Determine the (x, y) coordinate at the center of the cell enclosing the given text.  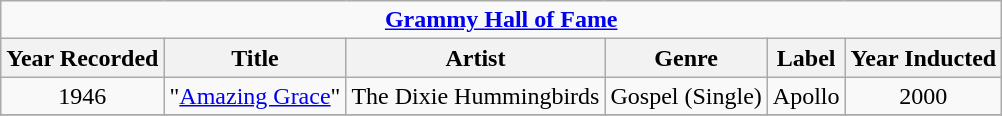
Title (255, 58)
Year Recorded (82, 58)
Year Inducted (924, 58)
2000 (924, 96)
Apollo (806, 96)
"Amazing Grace" (255, 96)
Grammy Hall of Fame (502, 20)
Gospel (Single) (686, 96)
The Dixie Hummingbirds (476, 96)
Label (806, 58)
Genre (686, 58)
1946 (82, 96)
Artist (476, 58)
